Provide the (x, y) coordinate of the cell's center where the given text is located.  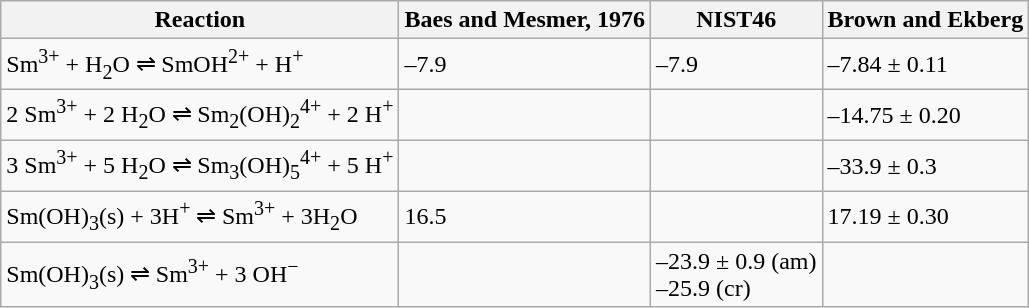
Sm(OH)3(s) + 3H+ ⇌ Sm3+ + 3H2O (200, 216)
NIST46 (736, 20)
Baes and Mesmer, 1976 (525, 20)
–14.75 ± 0.20 (926, 116)
16.5 (525, 216)
–33.9 ± 0.3 (926, 166)
Brown and Ekberg (926, 20)
–7.84 ± 0.11 (926, 64)
2 Sm3+ + 2 H2O ⇌ Sm2(OH)24+ + 2 H+ (200, 116)
–23.9 ± 0.9 (am)–25.9 (cr) (736, 274)
Reaction (200, 20)
Sm3+ + H2O ⇌ SmOH2+ + H+ (200, 64)
3 Sm3+ + 5 H2O ⇌ Sm3(OH)54+ + 5 H+ (200, 166)
Sm(OH)3(s) ⇌ Sm3+ + 3 OH− (200, 274)
17.19 ± 0.30 (926, 216)
